Return the (X, Y) coordinate for the center point of the cell that contains the specified text.  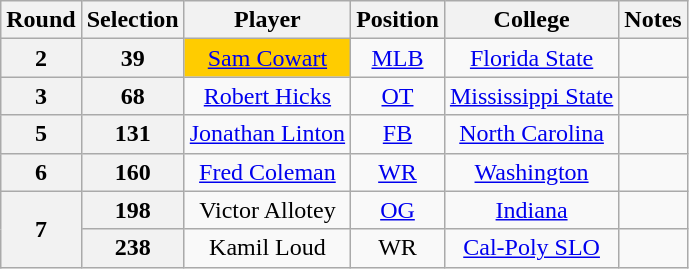
North Carolina (531, 134)
Round (41, 20)
Kamil Loud (267, 248)
Position (398, 20)
2 (41, 58)
OT (398, 96)
Mississippi State (531, 96)
Cal-Poly SLO (531, 248)
Florida State (531, 58)
39 (132, 58)
5 (41, 134)
MLB (398, 58)
Washington (531, 172)
Fred Coleman (267, 172)
7 (41, 229)
OG (398, 210)
Victor Allotey (267, 210)
238 (132, 248)
Sam Cowart (267, 58)
FB (398, 134)
3 (41, 96)
6 (41, 172)
160 (132, 172)
131 (132, 134)
Jonathan Linton (267, 134)
Player (267, 20)
Notes (653, 20)
198 (132, 210)
Robert Hicks (267, 96)
68 (132, 96)
College (531, 20)
Indiana (531, 210)
Selection (132, 20)
